Return the [x, y] coordinate for the center point of the cell that contains the specified text.  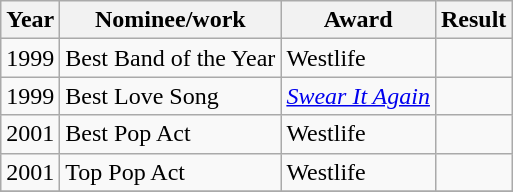
Best Band of the Year [170, 58]
Year [30, 20]
Top Pop Act [170, 172]
Result [473, 20]
Best Love Song [170, 96]
Nominee/work [170, 20]
Award [358, 20]
Best Pop Act [170, 134]
Swear It Again [358, 96]
